Detect which cell encompasses the target text, then output its [x, y] center coordinate. 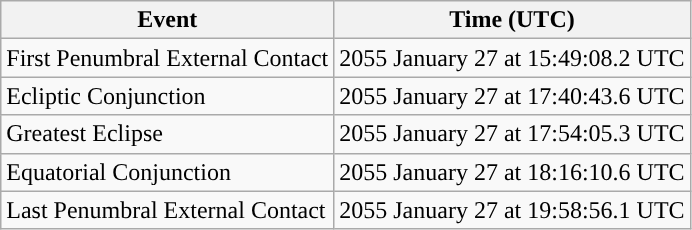
Event [168, 20]
Greatest Eclipse [168, 134]
First Penumbral External Contact [168, 58]
Time (UTC) [512, 20]
Equatorial Conjunction [168, 172]
2055 January 27 at 17:40:43.6 UTC [512, 96]
2055 January 27 at 18:16:10.6 UTC [512, 172]
Ecliptic Conjunction [168, 96]
2055 January 27 at 17:54:05.3 UTC [512, 134]
Last Penumbral External Contact [168, 210]
2055 January 27 at 15:49:08.2 UTC [512, 58]
2055 January 27 at 19:58:56.1 UTC [512, 210]
